Output the (X, Y) coordinate of the center of the cell containing the given text.  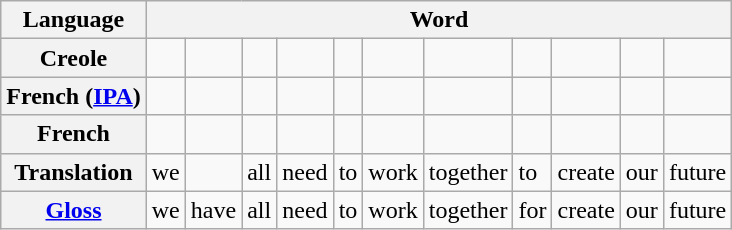
Creole (74, 58)
Language (74, 20)
Gloss (74, 210)
French (74, 134)
Translation (74, 172)
French (IPA) (74, 96)
for (532, 210)
Word (438, 20)
have (213, 210)
